Scan for the cell matching the given text and deliver its (X, Y) coordinate at center. 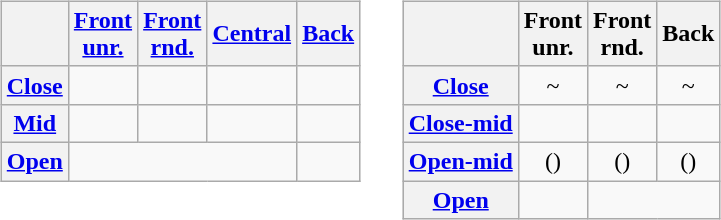
Mid (34, 123)
Close-mid (460, 123)
Central (252, 34)
Open-mid (460, 161)
